Provide the (x, y) coordinate of the cell's center where the given text is located.  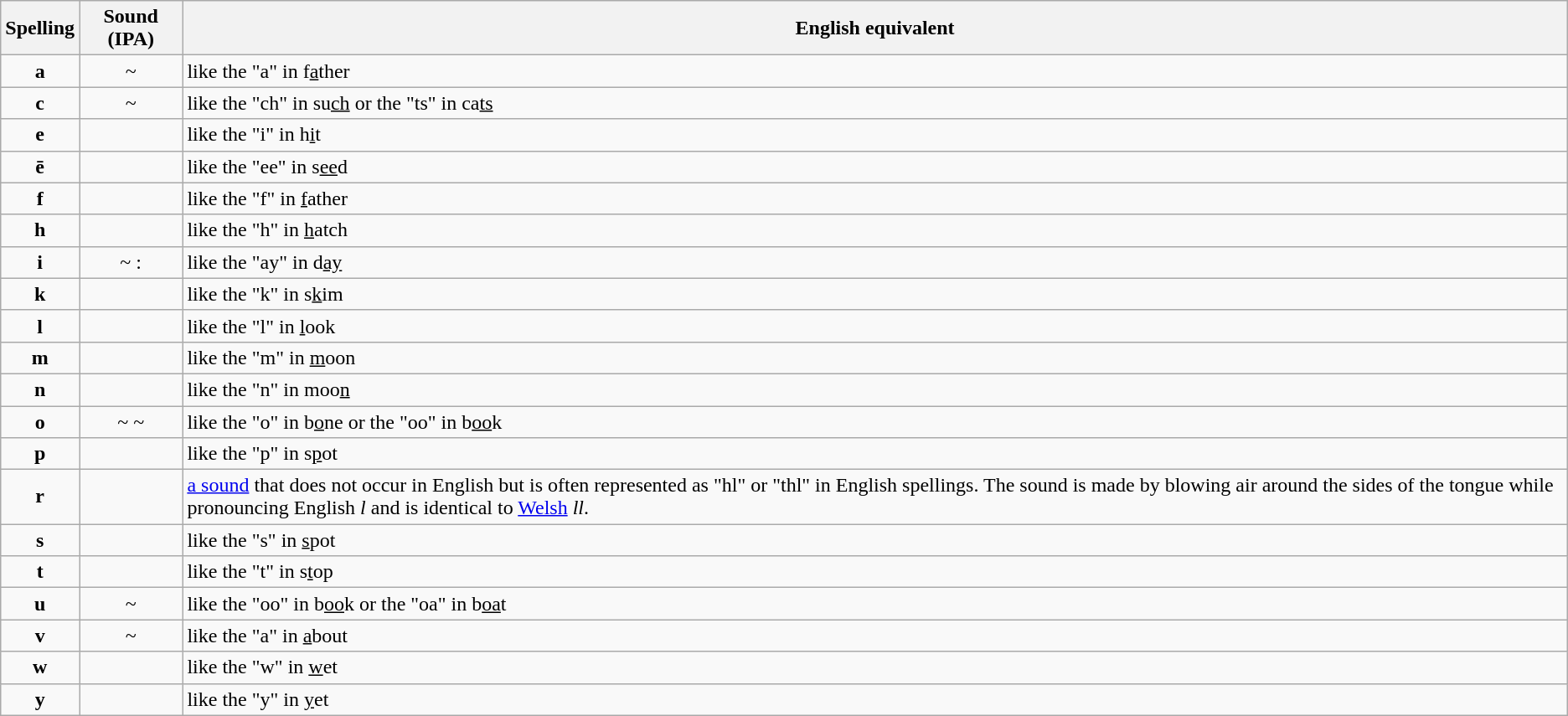
like the "s" in spot (874, 540)
like the "o" in bone or the "oo" in book (874, 421)
like the "t" in stop (874, 572)
o (40, 421)
like the "p" in spot (874, 454)
like the "f" in father (874, 198)
like the "h" in hatch (874, 230)
k (40, 294)
n (40, 389)
c (40, 103)
~ : (131, 262)
English equivalent (874, 28)
ē (40, 167)
Spelling (40, 28)
a (40, 71)
y (40, 699)
like the "k" in skim (874, 294)
h (40, 230)
like the "a" in father (874, 71)
f (40, 198)
v (40, 636)
like the "a" in about (874, 636)
r (40, 497)
Sound (IPA) (131, 28)
p (40, 454)
like the "ay" in day (874, 262)
like the "m" in moon (874, 358)
like the "ch" in such or the "ts" in cats (874, 103)
m (40, 358)
like the "oo" in book or the "oa" in boat (874, 604)
w (40, 667)
i (40, 262)
like the "y" in yet (874, 699)
l (40, 326)
like the "l" in look (874, 326)
like the "w" in wet (874, 667)
u (40, 604)
t (40, 572)
~ ~ (131, 421)
e (40, 135)
like the "ee" in seed (874, 167)
s (40, 540)
like the "i" in hit (874, 135)
like the "n" in moon (874, 389)
